Identify which cell holds the provided text, then report its (x, y) central coordinate. 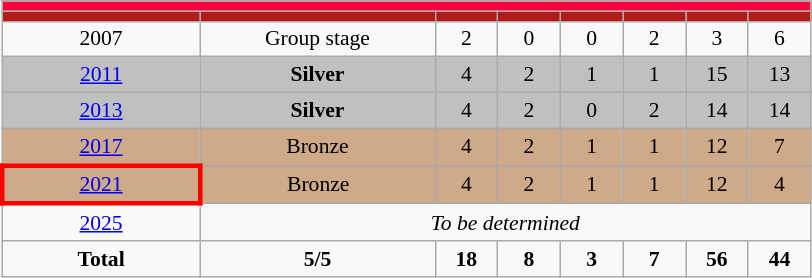
2025 (101, 222)
2021 (101, 184)
56 (718, 259)
2007 (101, 39)
To be determined (506, 222)
8 (530, 259)
2017 (101, 146)
5/5 (318, 259)
Group stage (318, 39)
6 (780, 39)
18 (466, 259)
2013 (101, 111)
44 (780, 259)
Total (101, 259)
2011 (101, 75)
15 (718, 75)
13 (780, 75)
